Search for the cell housing the specified text and yield its [x, y] center coordinate. 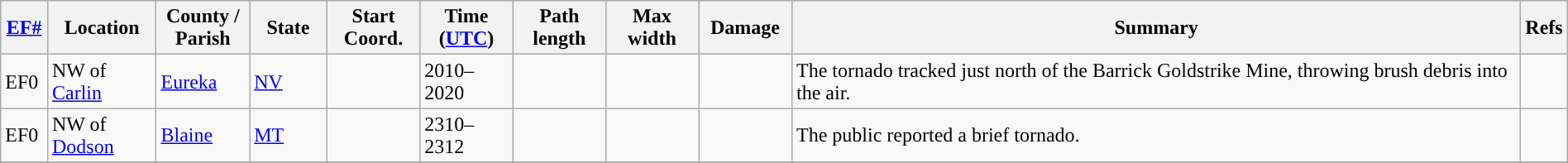
Refs [1545, 28]
Eureka [203, 81]
The public reported a brief tornado. [1156, 136]
2310–2312 [466, 136]
EF# [25, 28]
NW of Dodson [102, 136]
Blaine [203, 136]
Path length [559, 28]
Summary [1156, 28]
County / Parish [203, 28]
State [289, 28]
Location [102, 28]
2010–2020 [466, 81]
The tornado tracked just north of the Barrick Goldstrike Mine, throwing brush debris into the air. [1156, 81]
MT [289, 136]
NW of Carlin [102, 81]
Damage [744, 28]
NV [289, 81]
Max width [652, 28]
Start Coord. [374, 28]
Time (UTC) [466, 28]
